Search for the cell housing the specified text and yield its [X, Y] center coordinate. 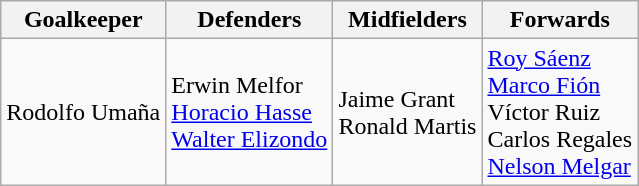
Midfielders [408, 20]
Jaime Grant Ronald Martis [408, 112]
Defenders [250, 20]
Rodolfo Umaña [84, 112]
Erwin Melfor Horacio Hasse Walter Elizondo [250, 112]
Roy Sáenz Marco Fión Víctor Ruiz Carlos Regales Nelson Melgar [560, 112]
Forwards [560, 20]
Goalkeeper [84, 20]
